Return the (x, y) coordinate for the center point of the cell that contains the specified text.  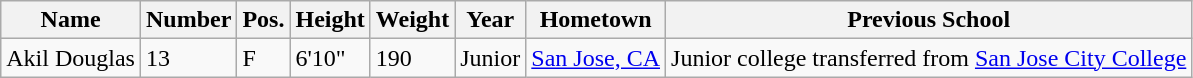
Weight (412, 20)
Junior college transferred from San Jose City College (929, 58)
San Jose, CA (596, 58)
Number (188, 20)
Junior (490, 58)
Hometown (596, 20)
Pos. (264, 20)
13 (188, 58)
6'10" (330, 58)
Height (330, 20)
Akil Douglas (71, 58)
190 (412, 58)
F (264, 58)
Previous School (929, 20)
Year (490, 20)
Name (71, 20)
